Identify which cell holds the provided text, then report its (X, Y) central coordinate. 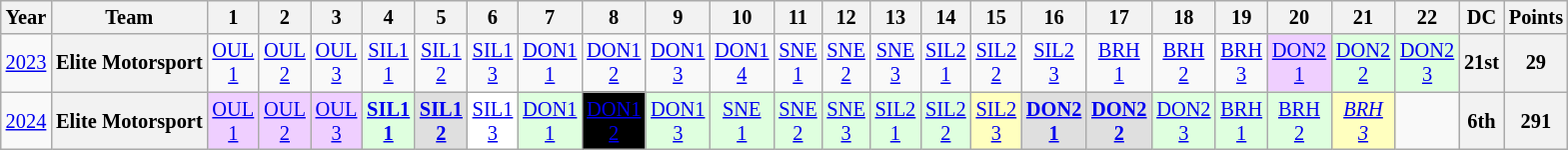
22 (1427, 17)
10 (742, 17)
1 (234, 17)
20 (1299, 17)
17 (1119, 17)
18 (1183, 17)
7 (550, 17)
9 (678, 17)
8 (614, 17)
Points (1536, 17)
29 (1536, 63)
6 (493, 17)
4 (388, 17)
2 (285, 17)
3 (337, 17)
13 (895, 17)
291 (1536, 121)
2024 (26, 121)
21st (1481, 63)
5 (442, 17)
DON14 (742, 63)
14 (945, 17)
Team (129, 17)
11 (797, 17)
21 (1363, 17)
2023 (26, 63)
6th (1481, 121)
15 (996, 17)
Year (26, 17)
16 (1053, 17)
12 (845, 17)
DC (1481, 17)
19 (1241, 17)
